Search for the cell housing the specified text and yield its (x, y) center coordinate. 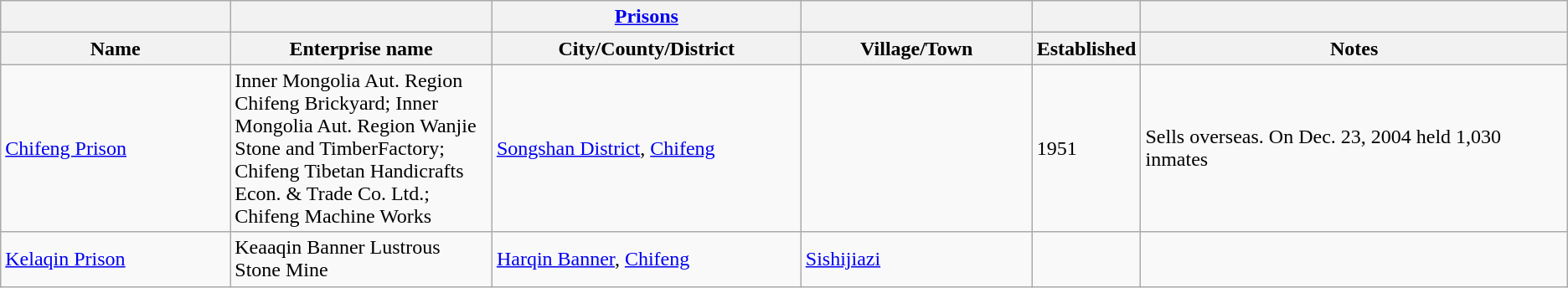
Village/Town (916, 49)
Sishijiazi (916, 260)
Kelaqin Prison (116, 260)
Prisons (647, 17)
Notes (1354, 49)
Enterprise name (362, 49)
Harqin Banner, Chifeng (647, 260)
Songshan District, Chifeng (647, 148)
Keaaqin Banner Lustrous Stone Mine (362, 260)
Established (1086, 49)
City/County/District (647, 49)
Name (116, 49)
1951 (1086, 148)
Sells overseas. On Dec. 23, 2004 held 1,030 inmates (1354, 148)
Chifeng Prison (116, 148)
